Locate the cell with the specified text and output its (x, y) center coordinate. 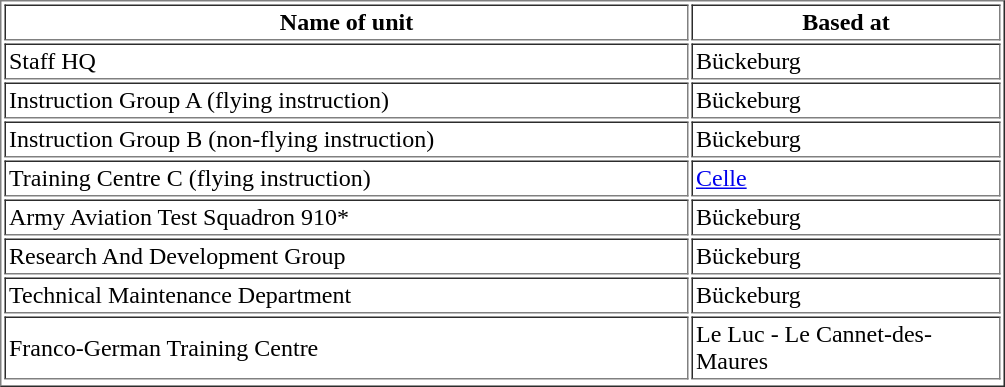
Army Aviation Test Squadron 910* (346, 218)
Franco-German Training Centre (346, 348)
Based at (846, 22)
Name of unit (346, 22)
Staff HQ (346, 62)
Technical Maintenance Department (346, 296)
Training Centre C (flying instruction) (346, 178)
Le Luc - Le Cannet-des-Maures (846, 348)
Celle (846, 178)
Instruction Group B (non-flying instruction) (346, 140)
Instruction Group A (flying instruction) (346, 100)
Research And Development Group (346, 256)
